Determine the [x, y] coordinate at the center of the cell enclosing the given text.  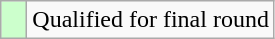
Qualified for final round [151, 20]
